Identify which cell holds the provided text, then report its [X, Y] central coordinate. 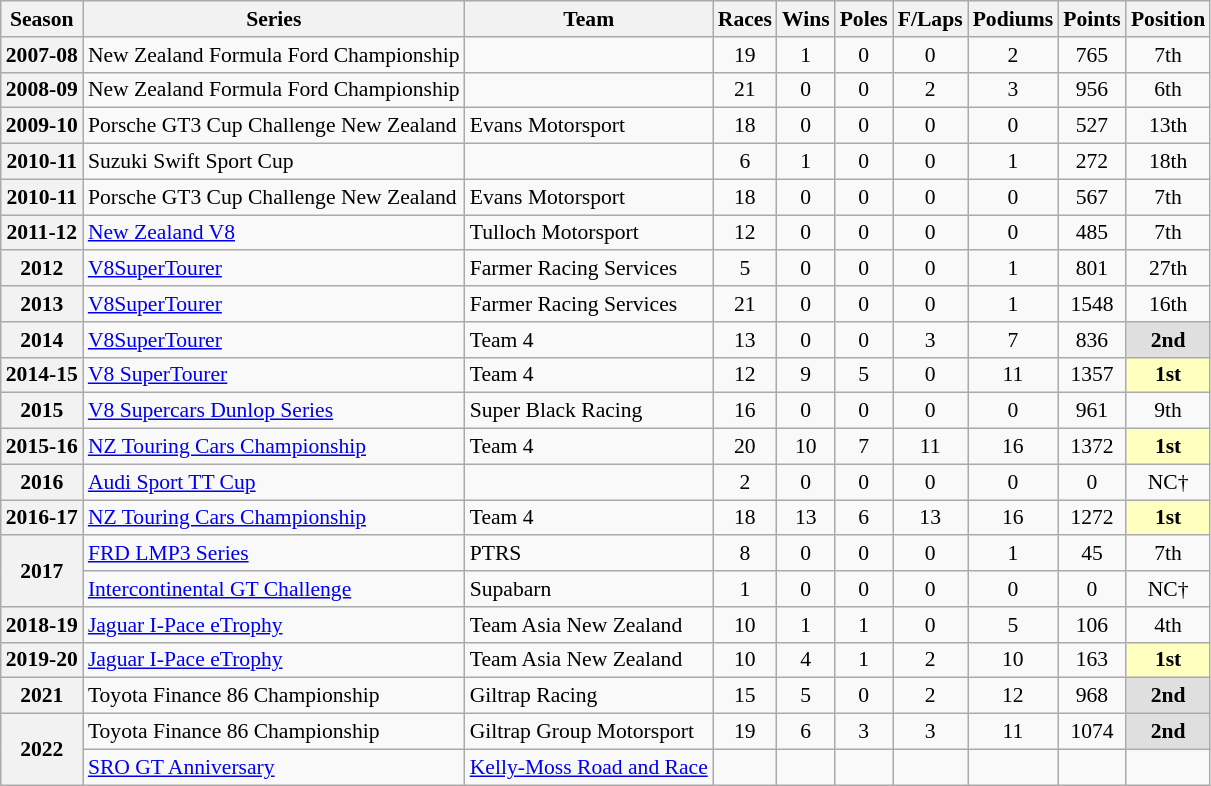
18th [1168, 162]
45 [1092, 554]
4 [806, 660]
6th [1168, 90]
Podiums [1014, 19]
968 [1092, 696]
2014-15 [42, 375]
1372 [1092, 447]
961 [1092, 411]
4th [1168, 625]
163 [1092, 660]
New Zealand V8 [274, 233]
Tulloch Motorsport [589, 233]
Super Black Racing [589, 411]
Supabarn [589, 589]
V8 Supercars Dunlop Series [274, 411]
2022 [42, 750]
Wins [806, 19]
2016 [42, 482]
2015 [42, 411]
FRD LMP3 Series [274, 554]
2017 [42, 572]
Series [274, 19]
106 [1092, 625]
Kelly-Moss Road and Race [589, 767]
2011-12 [42, 233]
2009-10 [42, 126]
2018-19 [42, 625]
765 [1092, 55]
Races [745, 19]
1548 [1092, 304]
20 [745, 447]
Giltrap Racing [589, 696]
Intercontinental GT Challenge [274, 589]
9th [1168, 411]
836 [1092, 340]
2007-08 [42, 55]
801 [1092, 269]
2012 [42, 269]
2008-09 [42, 90]
Position [1168, 19]
Points [1092, 19]
27th [1168, 269]
527 [1092, 126]
Audi Sport TT Cup [274, 482]
1272 [1092, 518]
485 [1092, 233]
2019-20 [42, 660]
F/Laps [930, 19]
Team [589, 19]
16th [1168, 304]
1074 [1092, 732]
2021 [42, 696]
V8 SuperTourer [274, 375]
567 [1092, 197]
2014 [42, 340]
2015-16 [42, 447]
Suzuki Swift Sport Cup [274, 162]
1357 [1092, 375]
15 [745, 696]
9 [806, 375]
Season [42, 19]
2013 [42, 304]
Giltrap Group Motorsport [589, 732]
272 [1092, 162]
8 [745, 554]
13th [1168, 126]
956 [1092, 90]
SRO GT Anniversary [274, 767]
Poles [864, 19]
PTRS [589, 554]
2016-17 [42, 518]
